Extract the [x, y] coordinate from the center of the cell holding the provided text.  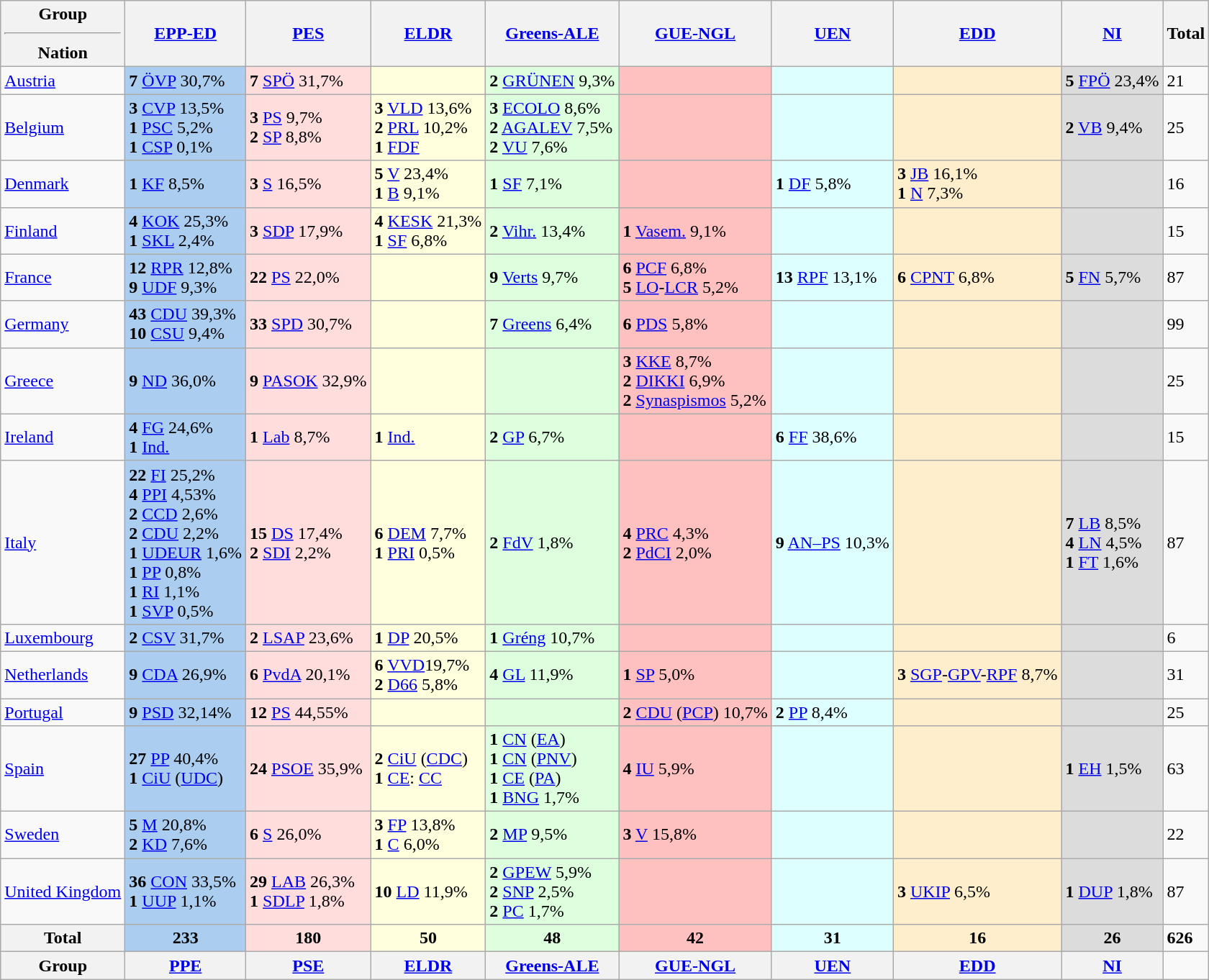
GroupNation [63, 34]
2 CDU (PCP) 10,7% [695, 712]
5 FN 5,7% [1113, 278]
180 [309, 938]
36 CON 33,5% 1 UUP 1,1% [186, 891]
33 SPD 30,7% [309, 324]
1 SP 5,0% [695, 675]
3 S 16,5% [309, 184]
9 PSD 32,14% [186, 712]
4 KESK 21,3% 1 SF 6,8% [428, 230]
4 GL 11,9% [553, 675]
France [63, 278]
4 FG 24,6% 1 Ind. [186, 437]
9 AN–PS 10,3% [832, 543]
1 Gréng 10,7% [553, 638]
2 FdV 1,8% [553, 543]
6 FF 38,6% [832, 437]
4 IU 5,9% [695, 768]
9 ND 36,0% [186, 381]
Germany [63, 324]
EPP-ED [186, 34]
3 ECOLO 8,6% 2 AGALEV 7,5% 2 VU 7,6% [553, 127]
7 SPÖ 31,7% [309, 81]
1 CN (EA) 1 CN (PNV) 1 CE (PA) 1 BNG 1,7% [553, 768]
Greece [63, 381]
99 [1186, 324]
15 DS 17,4% 2 SDI 2,2% [309, 543]
1 DP 20,5% [428, 638]
Finland [63, 230]
6 PDS 5,8% [695, 324]
2 VB 9,4% [1113, 127]
2 LSAP 23,6% [309, 638]
Belgium [63, 127]
2 GPEW 5,9%2 SNP 2,5% 2 PC 1,7% [553, 891]
3 SGP-GPV-RPF 8,7% [977, 675]
9 Verts 9,7% [553, 278]
PES [309, 34]
1 KF 8,5% [186, 184]
1 DF 5,8% [832, 184]
2 GRÜNEN 9,3% [553, 81]
Portugal [63, 712]
9 CDA 26,9% [186, 675]
1 EH 1,5% [1113, 768]
6 CPNT 6,8% [977, 278]
4 KOK 25,3% 1 SKL 2,4% [186, 230]
Netherlands [63, 675]
12 RPR 12,8% 9 UDF 9,3% [186, 278]
PSE [309, 966]
3 UKIP 6,5% [977, 891]
2 Vihr. 13,4% [553, 230]
22 FI 25,2% 4 PPI 4,53% 2 CCD 2,6% 2 CDU 2,2% 1 UDEUR 1,6% 1 PP 0,8% 1 RI 1,1% 1 SVP 0,5% [186, 543]
50 [428, 938]
10 LD 11,9% [428, 891]
3 VLD 13,6% 2 PRL 10,2%1 FDF [428, 127]
5 M 20,8% 2 KD 7,6% [186, 835]
7 Greens 6,4% [553, 324]
2 CSV 31,7% [186, 638]
1 DUP 1,8% [1113, 891]
Ireland [63, 437]
22 [1186, 835]
1 Ind. [428, 437]
233 [186, 938]
3 PS 9,7% 2 SP 8,8% [309, 127]
3 FP 13,8% 1 C 6,0% [428, 835]
Group [63, 966]
6 S 26,0% [309, 835]
2 GP 6,7% [553, 437]
22 PS 22,0% [309, 278]
Spain [63, 768]
Austria [63, 81]
1 Vasem. 9,1% [695, 230]
21 [1186, 81]
PPE [186, 966]
1 Lab 8,7% [309, 437]
2 PP 8,4% [832, 712]
7 LB 8,5% 4 LN 4,5% 1 FT 1,6% [1113, 543]
2 CiU (CDC) 1 CE: CC [428, 768]
1 SF 7,1% [553, 184]
29 LAB 26,3% 1 SDLP 1,8% [309, 891]
United Kingdom [63, 891]
Denmark [63, 184]
5 FPÖ 23,4% [1113, 81]
3 V 15,8% [695, 835]
43 CDU 39,3%10 CSU 9,4% [186, 324]
6 DEM 7,7% 1 PRI 0,5% [428, 543]
5 V 23,4% 1 B 9,1% [428, 184]
9 PASOK 32,9% [309, 381]
3 KKE 8,7% 2 DIKKI 6,9% 2 Synaspismos 5,2% [695, 381]
27 PP 40,4% 1 CiU (UDC) [186, 768]
6 PCF 6,8% 5 LO-LCR 5,2% [695, 278]
3 SDP 17,9% [309, 230]
Italy [63, 543]
6 [1186, 638]
4 PRC 4,3% 2 PdCI 2,0% [695, 543]
Luxembourg [63, 638]
3 CVP 13,5% 1 PSC 5,2% 1 CSP 0,1% [186, 127]
63 [1186, 768]
12 PS 44,55% [309, 712]
24 PSOE 35,9% [309, 768]
2 MP 9,5% [553, 835]
13 RPF 13,1% [832, 278]
Sweden [63, 835]
626 [1186, 938]
7 ÖVP 30,7% [186, 81]
48 [553, 938]
3 JB 16,1% 1 N 7,3% [977, 184]
42 [695, 938]
26 [1113, 938]
6 VVD19,7% 2 D66 5,8% [428, 675]
6 PvdA 20,1% [309, 675]
